Return [x, y] of the center of cell containing provided text 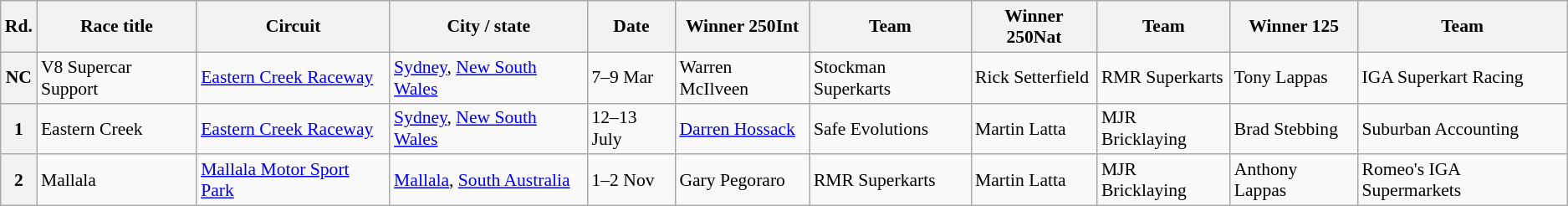
12–13 July [631, 129]
2 [18, 181]
Winner 250Int [742, 27]
Tony Lappas [1295, 77]
Eastern Creek [117, 129]
7–9 Mar [631, 77]
Circuit [293, 27]
Race title [117, 27]
Anthony Lappas [1295, 181]
Warren McIlveen [742, 77]
Mallala [117, 181]
Darren Hossack [742, 129]
Rd. [18, 27]
Date [631, 27]
City / state [488, 27]
Winner 250Nat [1034, 27]
Brad Stebbing [1295, 129]
1–2 Nov [631, 181]
Winner 125 [1295, 27]
IGA Superkart Racing [1462, 77]
NC [18, 77]
V8 Supercar Support [117, 77]
Stockman Superkarts [890, 77]
Suburban Accounting [1462, 129]
1 [18, 129]
Romeo's IGA Supermarkets [1462, 181]
Mallala, South Australia [488, 181]
Safe Evolutions [890, 129]
Gary Pegoraro [742, 181]
Rick Setterfield [1034, 77]
Mallala Motor Sport Park [293, 181]
